Search for the cell housing the specified text and yield its (x, y) center coordinate. 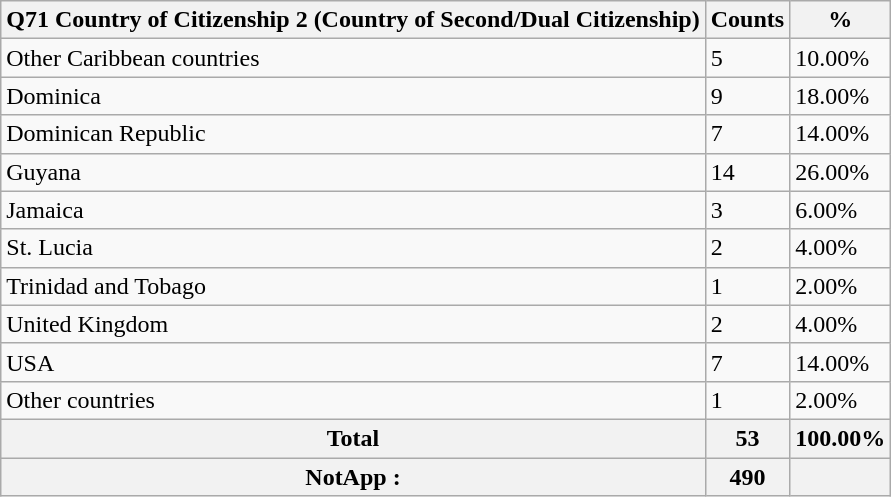
490 (747, 477)
Q71 Country of Citizenship 2 (Country of Second/Dual Citizenship) (353, 20)
6.00% (840, 210)
9 (747, 96)
26.00% (840, 172)
Other Caribbean countries (353, 58)
Guyana (353, 172)
3 (747, 210)
Total (353, 438)
5 (747, 58)
Dominica (353, 96)
% (840, 20)
USA (353, 362)
Trinidad and Tobago (353, 286)
Counts (747, 20)
United Kingdom (353, 324)
St. Lucia (353, 248)
18.00% (840, 96)
100.00% (840, 438)
Dominican Republic (353, 134)
NotApp : (353, 477)
53 (747, 438)
14 (747, 172)
Other countries (353, 400)
Jamaica (353, 210)
10.00% (840, 58)
